Scan for the cell matching the given text and deliver its [X, Y] coordinate at center. 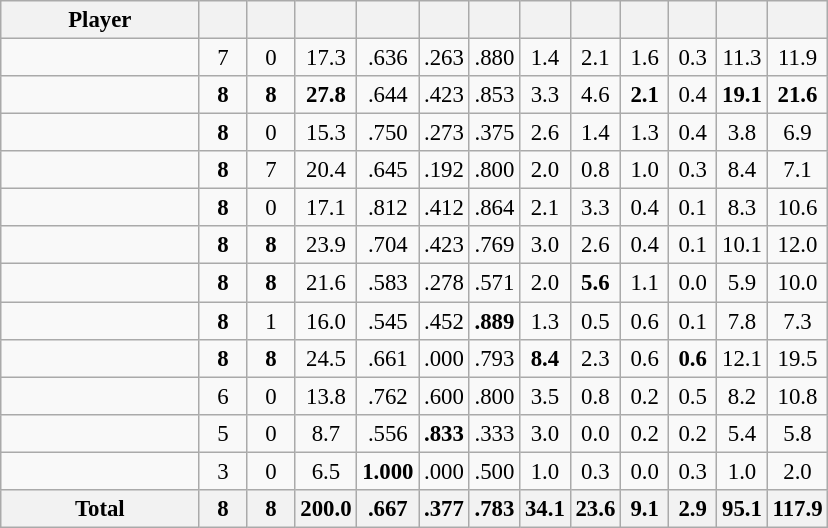
.783 [494, 509]
.192 [444, 170]
.750 [388, 133]
.880 [494, 58]
8.3 [742, 208]
5 [223, 433]
15.3 [326, 133]
.853 [494, 95]
.793 [494, 358]
3 [223, 471]
117.9 [798, 509]
6 [223, 396]
1.1 [645, 283]
.661 [388, 358]
.412 [444, 208]
16.0 [326, 321]
.762 [388, 396]
1 [271, 321]
.556 [388, 433]
1.000 [388, 471]
.452 [444, 321]
10.8 [798, 396]
23.6 [595, 509]
10.1 [742, 245]
Player [100, 20]
.377 [444, 509]
.278 [444, 283]
17.1 [326, 208]
.583 [388, 283]
19.5 [798, 358]
20.4 [326, 170]
7.8 [742, 321]
5.4 [742, 433]
34.1 [545, 509]
.704 [388, 245]
3.8 [742, 133]
200.0 [326, 509]
23.9 [326, 245]
.545 [388, 321]
2.3 [595, 358]
8.2 [742, 396]
6.5 [326, 471]
.571 [494, 283]
.333 [494, 433]
11.9 [798, 58]
24.5 [326, 358]
4.6 [595, 95]
6.9 [798, 133]
95.1 [742, 509]
2.9 [693, 509]
12.0 [798, 245]
5.8 [798, 433]
27.8 [326, 95]
19.1 [742, 95]
17.3 [326, 58]
.375 [494, 133]
.644 [388, 95]
.864 [494, 208]
Total [100, 509]
13.8 [326, 396]
.263 [444, 58]
.812 [388, 208]
3.5 [545, 396]
11.3 [742, 58]
.667 [388, 509]
10.6 [798, 208]
8.7 [326, 433]
10.0 [798, 283]
.645 [388, 170]
7.3 [798, 321]
1.6 [645, 58]
7.1 [798, 170]
.600 [444, 396]
.833 [444, 433]
5.9 [742, 283]
12.1 [742, 358]
.636 [388, 58]
.273 [444, 133]
9.1 [645, 509]
.769 [494, 245]
.500 [494, 471]
5.6 [595, 283]
.889 [494, 321]
